From the cell containing the given text, extract its center point as [x, y] coordinate. 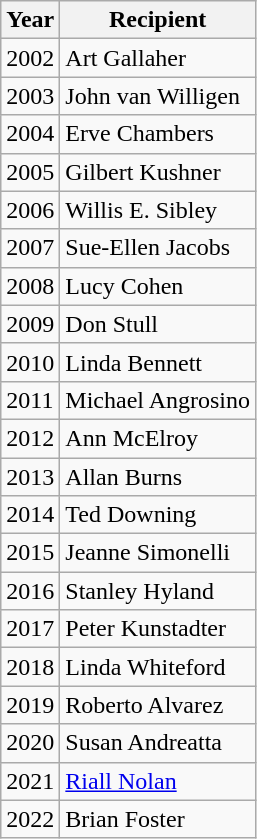
2004 [30, 134]
Stanley Hyland [158, 591]
2002 [30, 58]
Linda Whiteford [158, 667]
2009 [30, 324]
Art Gallaher [158, 58]
2016 [30, 591]
Willis E. Sibley [158, 210]
2008 [30, 286]
2021 [30, 781]
2020 [30, 743]
Erve Chambers [158, 134]
2013 [30, 477]
Susan Andreatta [158, 743]
Peter Kunstadter [158, 629]
2017 [30, 629]
Allan Burns [158, 477]
2015 [30, 553]
Gilbert Kushner [158, 172]
Brian Foster [158, 819]
2019 [30, 705]
2022 [30, 819]
Jeanne Simonelli [158, 553]
Year [30, 20]
2012 [30, 438]
Roberto Alvarez [158, 705]
Riall Nolan [158, 781]
2018 [30, 667]
2006 [30, 210]
Sue-Ellen Jacobs [158, 248]
2005 [30, 172]
2014 [30, 515]
2007 [30, 248]
Ted Downing [158, 515]
Michael Angrosino [158, 400]
Linda Bennett [158, 362]
2003 [30, 96]
2011 [30, 400]
Ann McElroy [158, 438]
Lucy Cohen [158, 286]
John van Willigen [158, 96]
2010 [30, 362]
Don Stull [158, 324]
Recipient [158, 20]
